Detect which cell encompasses the target text, then output its (x, y) center coordinate. 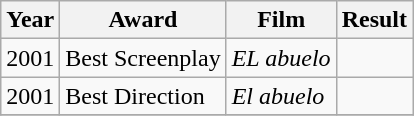
El abuelo (281, 96)
Best Direction (143, 96)
Result (374, 20)
Year (30, 20)
Best Screenplay (143, 58)
Award (143, 20)
Film (281, 20)
EL abuelo (281, 58)
